Locate the cell with the specified text and output its [x, y] center coordinate. 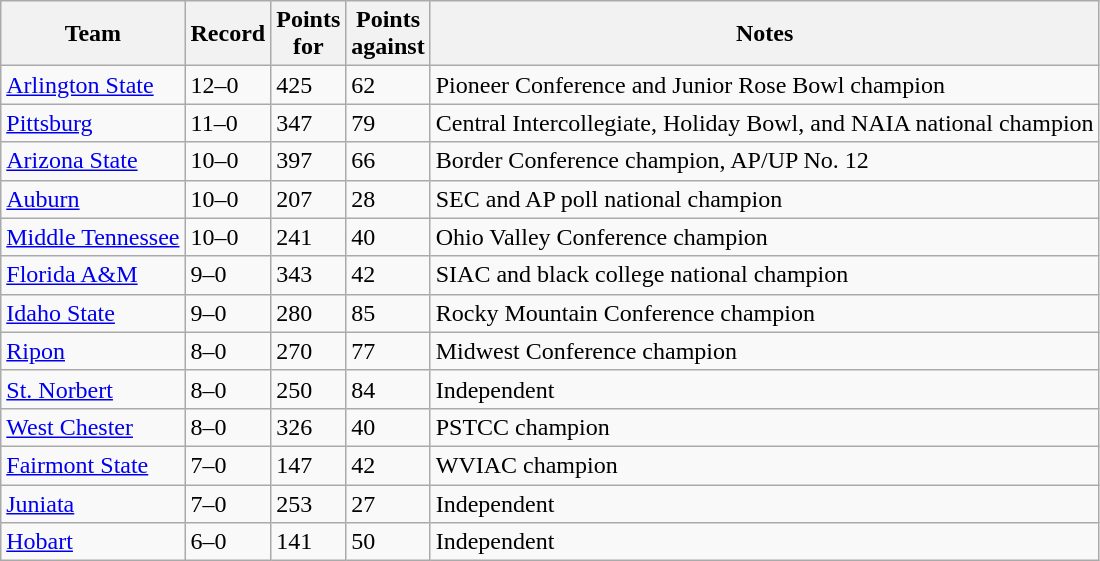
SIAC and black college national champion [764, 275]
PSTCC champion [764, 427]
207 [308, 199]
50 [388, 542]
Pittsburg [93, 123]
Rocky Mountain Conference champion [764, 313]
St. Norbert [93, 389]
Arizona State [93, 161]
6–0 [228, 542]
Hobart [93, 542]
Middle Tennessee [93, 237]
141 [308, 542]
WVIAC champion [764, 465]
Auburn [93, 199]
Central Intercollegiate, Holiday Bowl, and NAIA national champion [764, 123]
Idaho State [93, 313]
28 [388, 199]
62 [388, 85]
12–0 [228, 85]
Pointsfor [308, 34]
66 [388, 161]
SEC and AP poll national champion [764, 199]
Florida A&M [93, 275]
397 [308, 161]
Notes [764, 34]
27 [388, 503]
Juniata [93, 503]
84 [388, 389]
253 [308, 503]
Ohio Valley Conference champion [764, 237]
Border Conference champion, AP/UP No. 12 [764, 161]
Pointsagainst [388, 34]
Fairmont State [93, 465]
280 [308, 313]
425 [308, 85]
11–0 [228, 123]
Team [93, 34]
West Chester [93, 427]
Midwest Conference champion [764, 351]
343 [308, 275]
Record [228, 34]
270 [308, 351]
326 [308, 427]
147 [308, 465]
250 [308, 389]
241 [308, 237]
77 [388, 351]
Pioneer Conference and Junior Rose Bowl champion [764, 85]
347 [308, 123]
79 [388, 123]
85 [388, 313]
Arlington State [93, 85]
Ripon [93, 351]
